Pinpoint the cell where the given text exists, returning its (x, y) midpoint coordinate. 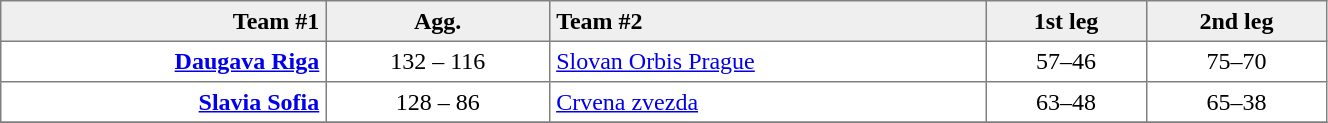
75–70 (1236, 61)
Crvena zvezda (767, 102)
2nd leg (1236, 21)
63–48 (1066, 102)
57–46 (1066, 61)
Slavia Sofia (164, 102)
128 – 86 (438, 102)
Team #1 (164, 21)
Daugava Riga (164, 61)
Slovan Orbis Prague (767, 61)
1st leg (1066, 21)
Agg. (438, 21)
132 – 116 (438, 61)
65–38 (1236, 102)
Team #2 (767, 21)
